Locate the cell with the specified text and output its (X, Y) center coordinate. 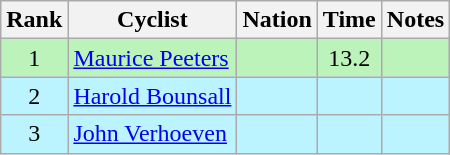
John Verhoeven (152, 134)
Time (349, 20)
Notes (415, 20)
Harold Bounsall (152, 96)
2 (34, 96)
Cyclist (152, 20)
Maurice Peeters (152, 58)
Rank (34, 20)
3 (34, 134)
Nation (277, 20)
13.2 (349, 58)
1 (34, 58)
